Locate the cell with the specified text and output its (X, Y) center coordinate. 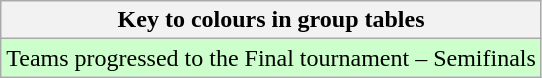
Teams progressed to the Final tournament – Semifinals (272, 58)
Key to colours in group tables (272, 20)
